Determine the (x, y) coordinate at the center of the cell enclosing the given text.  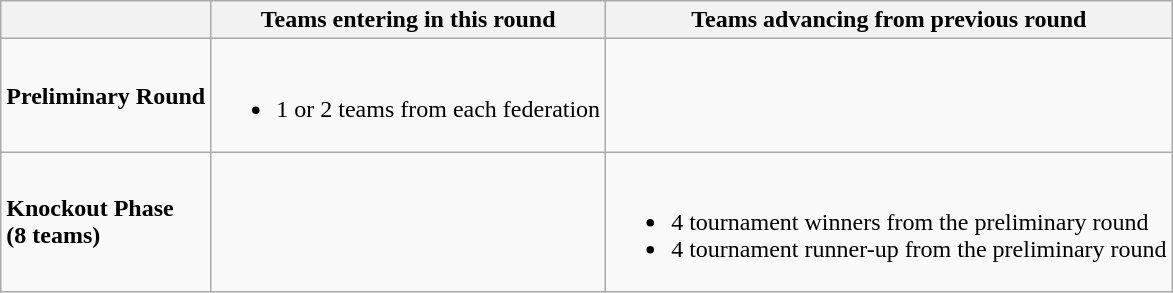
1 or 2 teams from each federation (408, 96)
4 tournament winners from the preliminary round4 tournament runner-up from the preliminary round (889, 222)
Knockout Phase(8 teams) (106, 222)
Preliminary Round (106, 96)
Teams entering in this round (408, 20)
Teams advancing from previous round (889, 20)
